Locate the cell with the specified text and output its [X, Y] center coordinate. 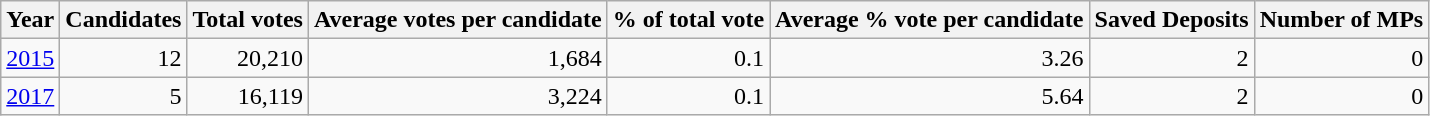
% of total vote [688, 20]
3,224 [458, 96]
1,684 [458, 58]
2017 [30, 96]
12 [124, 58]
3.26 [930, 58]
Total votes [248, 20]
16,119 [248, 96]
2015 [30, 58]
Saved Deposits [1172, 20]
20,210 [248, 58]
Year [30, 20]
Number of MPs [1342, 20]
5 [124, 96]
Average votes per candidate [458, 20]
Candidates [124, 20]
Average % vote per candidate [930, 20]
5.64 [930, 96]
